Extract the (x, y) coordinate from the center of the cell holding the provided text.  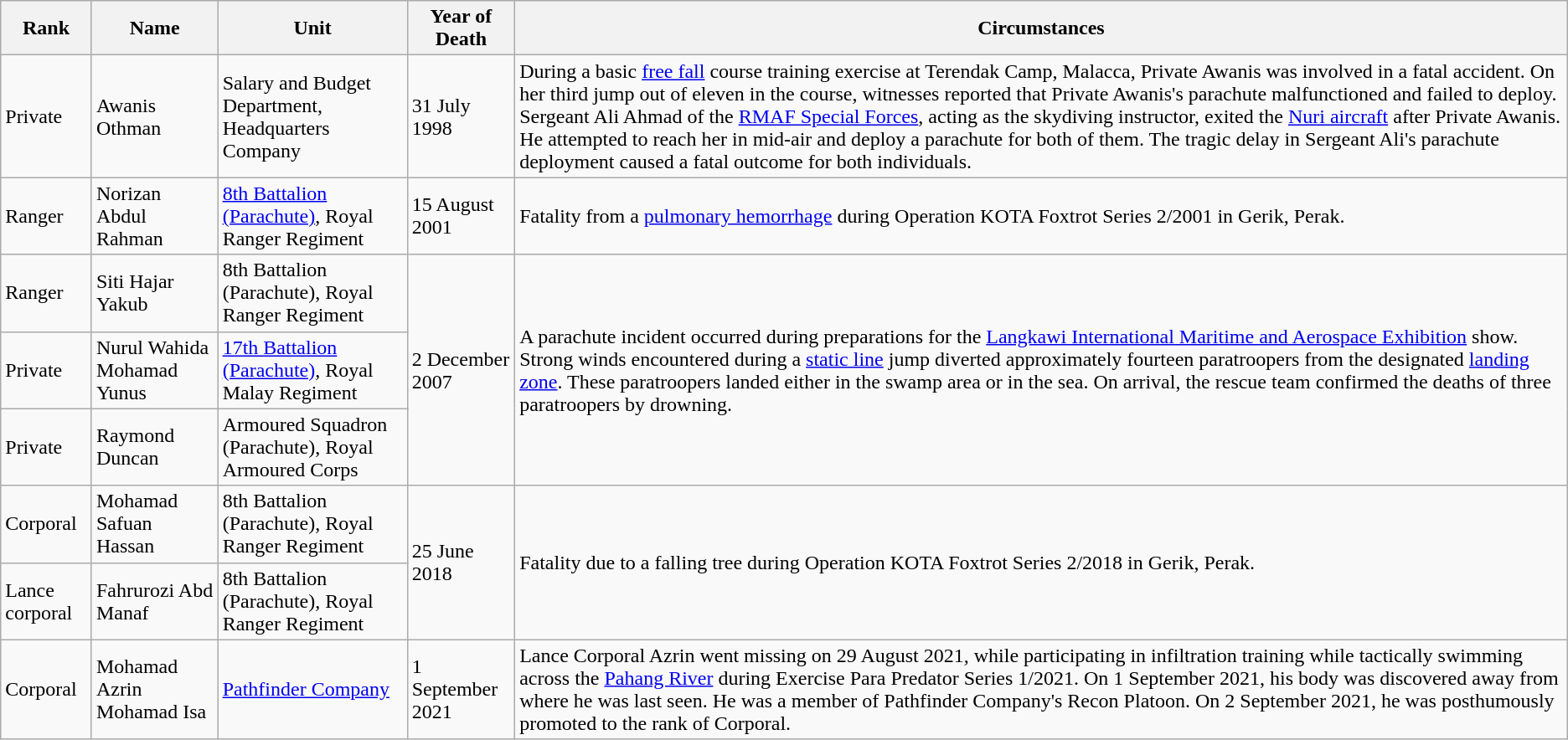
Year of Death (461, 28)
1 September 2021 (461, 690)
Salary and Budget Department, Headquarters Company (312, 116)
Nurul Wahida Mohamad Yunus (154, 370)
Lance corporal (47, 601)
Pathfinder Company (312, 690)
Rank (47, 28)
Unit (312, 28)
17th Battalion (Parachute), Royal Malay Regiment (312, 370)
Siti Hajar Yakub (154, 293)
15 August 2001 (461, 216)
Fatality due to a falling tree during Operation KOTA Foxtrot Series 2/2018 in Gerik, Perak. (1042, 563)
Awanis Othman (154, 116)
Name (154, 28)
Mohamad Azrin Mohamad Isa (154, 690)
Fahrurozi Abd Manaf (154, 601)
Armoured Squadron (Parachute), Royal Armoured Corps (312, 447)
2 December 2007 (461, 370)
Fatality from a pulmonary hemorrhage during Operation KOTA Foxtrot Series 2/2001 in Gerik, Perak. (1042, 216)
25 June 2018 (461, 563)
Raymond Duncan (154, 447)
Norizan Abdul Rahman (154, 216)
31 July 1998 (461, 116)
Circumstances (1042, 28)
Mohamad Safuan Hassan (154, 524)
